Identify which cell holds the provided text, then report its [X, Y] central coordinate. 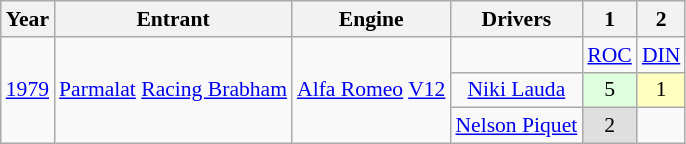
Alfa Romeo V12 [371, 90]
5 [610, 90]
Niki Lauda [516, 90]
ROC [610, 55]
Parmalat Racing Brabham [173, 90]
Nelson Piquet [516, 126]
Year [28, 19]
Engine [371, 19]
Drivers [516, 19]
1979 [28, 90]
Entrant [173, 19]
DIN [661, 55]
